Pinpoint the cell where the given text exists, returning its (X, Y) midpoint coordinate. 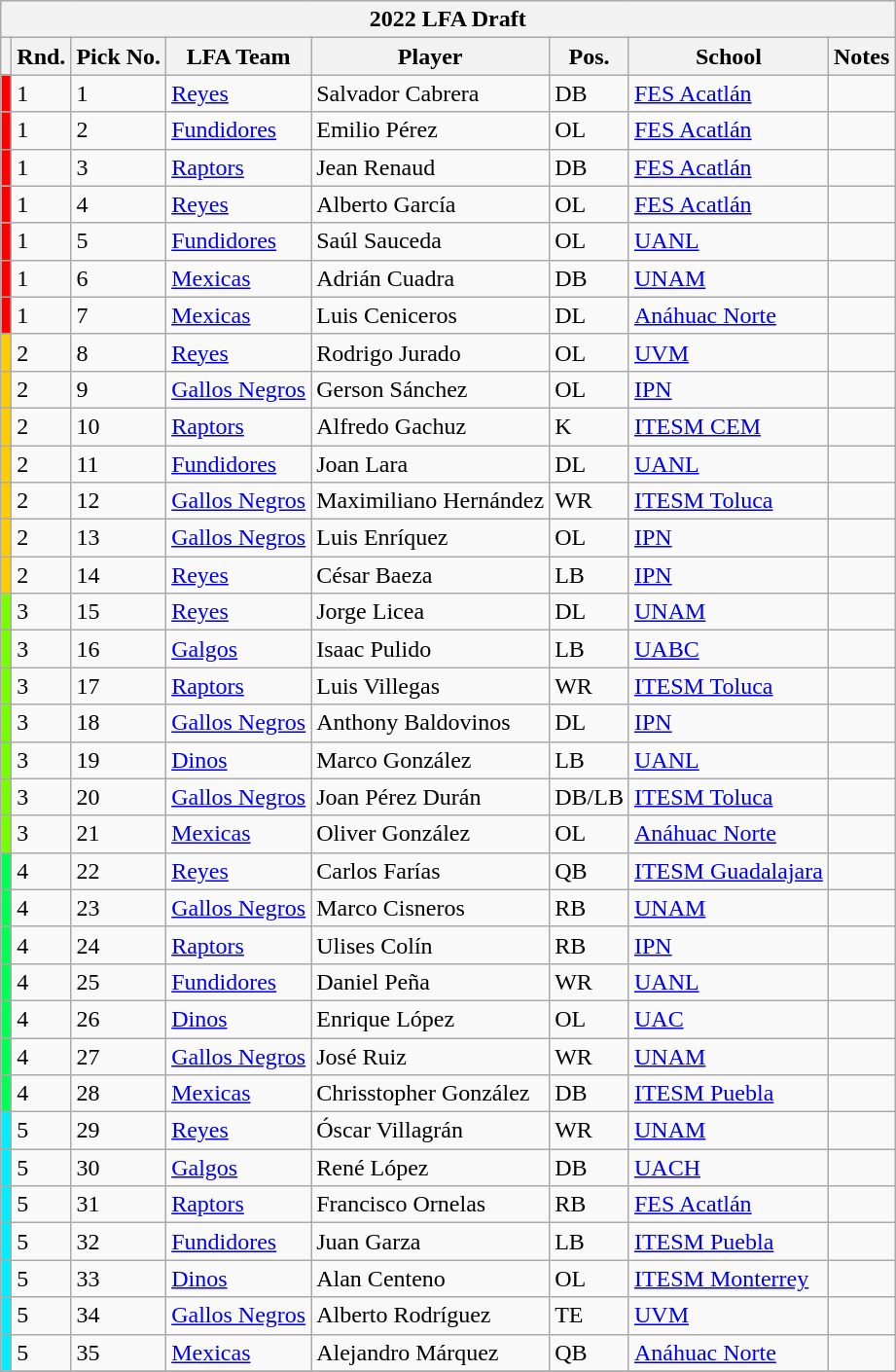
6 (119, 278)
César Baeza (430, 575)
Joan Lara (430, 464)
Rnd. (41, 56)
UACH (728, 1168)
26 (119, 1019)
Alejandro Márquez (430, 1353)
Juan Garza (430, 1242)
15 (119, 612)
Saúl Sauceda (430, 241)
DB/LB (590, 797)
Daniel Peña (430, 982)
UABC (728, 649)
25 (119, 982)
34 (119, 1316)
José Ruiz (430, 1056)
TE (590, 1316)
12 (119, 501)
Francisco Ornelas (430, 1205)
Luis Ceniceros (430, 315)
René López (430, 1168)
Joan Pérez Durán (430, 797)
16 (119, 649)
Isaac Pulido (430, 649)
22 (119, 871)
Pick No. (119, 56)
Alan Centeno (430, 1279)
Enrique López (430, 1019)
Marco Cisneros (430, 908)
Notes (861, 56)
30 (119, 1168)
Alfredo Gachuz (430, 426)
Rodrigo Jurado (430, 352)
ITESM Monterrey (728, 1279)
20 (119, 797)
Pos. (590, 56)
23 (119, 908)
ITESM CEM (728, 426)
Alberto García (430, 204)
Jean Renaud (430, 167)
7 (119, 315)
32 (119, 1242)
Adrián Cuadra (430, 278)
31 (119, 1205)
ITESM Guadalajara (728, 871)
Marco González (430, 760)
Jorge Licea (430, 612)
Maximiliano Hernández (430, 501)
Luis Villegas (430, 686)
LFA Team (239, 56)
Alberto Rodríguez (430, 1316)
33 (119, 1279)
School (728, 56)
35 (119, 1353)
Carlos Farías (430, 871)
28 (119, 1094)
Salvador Cabrera (430, 93)
Chrisstopher González (430, 1094)
Luis Enríquez (430, 538)
2022 LFA Draft (448, 19)
14 (119, 575)
Óscar Villagrán (430, 1131)
27 (119, 1056)
8 (119, 352)
Emilio Pérez (430, 130)
13 (119, 538)
29 (119, 1131)
24 (119, 945)
Anthony Baldovinos (430, 723)
Player (430, 56)
Oliver González (430, 834)
Gerson Sánchez (430, 389)
UAC (728, 1019)
Ulises Colín (430, 945)
9 (119, 389)
17 (119, 686)
18 (119, 723)
11 (119, 464)
10 (119, 426)
21 (119, 834)
19 (119, 760)
K (590, 426)
